Scan for the cell matching the given text and deliver its [x, y] coordinate at center. 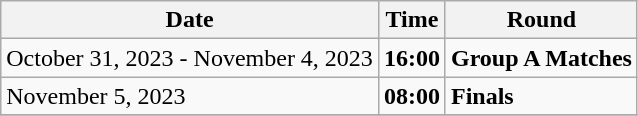
Round [541, 20]
Group A Matches [541, 58]
November 5, 2023 [190, 96]
Finals [541, 96]
Date [190, 20]
16:00 [412, 58]
Time [412, 20]
08:00 [412, 96]
October 31, 2023 - November 4, 2023 [190, 58]
